Detect which cell encompasses the target text, then output its (X, Y) center coordinate. 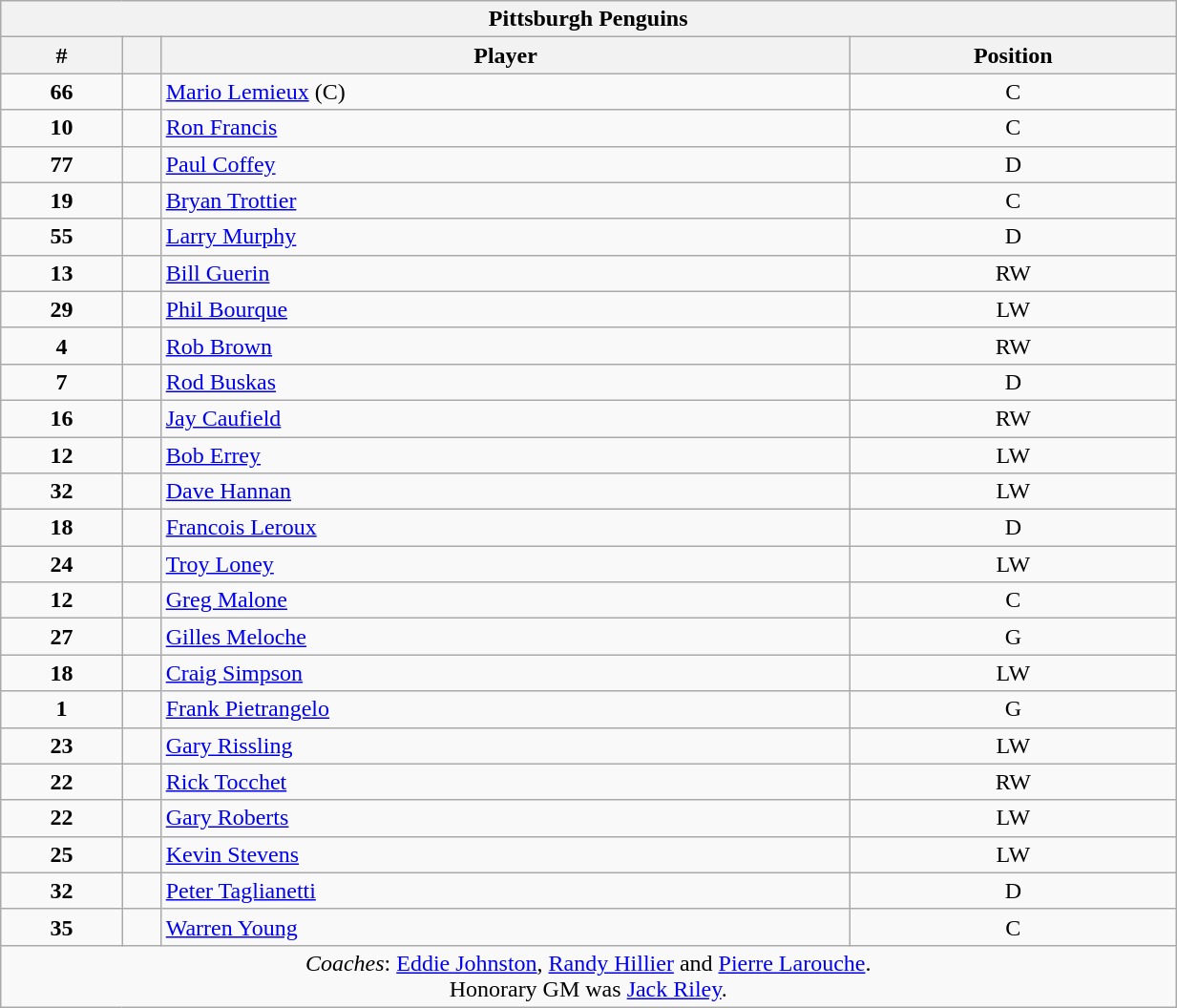
25 (61, 854)
Bryan Trottier (506, 200)
Dave Hannan (506, 492)
Ron Francis (506, 128)
Gary Roberts (506, 818)
55 (61, 237)
Coaches: Eddie Johnston, Randy Hillier and Pierre Larouche.Honorary GM was Jack Riley. (588, 976)
1 (61, 709)
Position (1014, 55)
Jay Caufield (506, 418)
Rod Buskas (506, 382)
Troy Loney (506, 564)
13 (61, 273)
Rob Brown (506, 346)
35 (61, 927)
27 (61, 637)
Craig Simpson (506, 673)
Gilles Meloche (506, 637)
19 (61, 200)
Peter Taglianetti (506, 891)
Frank Pietrangelo (506, 709)
Francois Leroux (506, 528)
Phil Bourque (506, 309)
Pittsburgh Penguins (588, 19)
77 (61, 164)
Bob Errey (506, 455)
Rick Tocchet (506, 782)
4 (61, 346)
29 (61, 309)
66 (61, 92)
16 (61, 418)
Warren Young (506, 927)
Paul Coffey (506, 164)
Gary Rissling (506, 745)
Mario Lemieux (C) (506, 92)
7 (61, 382)
24 (61, 564)
Greg Malone (506, 600)
10 (61, 128)
Bill Guerin (506, 273)
# (61, 55)
Larry Murphy (506, 237)
Kevin Stevens (506, 854)
23 (61, 745)
Player (506, 55)
